Locate the cell with the specified text and output its (x, y) center coordinate. 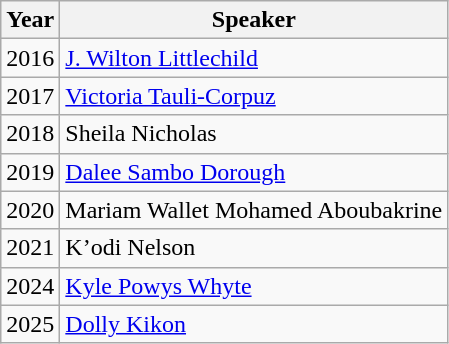
2016 (30, 58)
2019 (30, 172)
2024 (30, 286)
2017 (30, 96)
J. Wilton Littlechild (254, 58)
2021 (30, 248)
K’odi Nelson (254, 248)
2018 (30, 134)
2025 (30, 324)
Sheila Nicholas (254, 134)
Mariam Wallet Mohamed Aboubakrine (254, 210)
Dalee Sambo Dorough (254, 172)
Speaker (254, 20)
Kyle Powys Whyte (254, 286)
Victoria Tauli-Corpuz (254, 96)
Dolly Kikon (254, 324)
2020 (30, 210)
Year (30, 20)
